For the text-containing cell, return its midpoint in (X, Y) coordinate format. 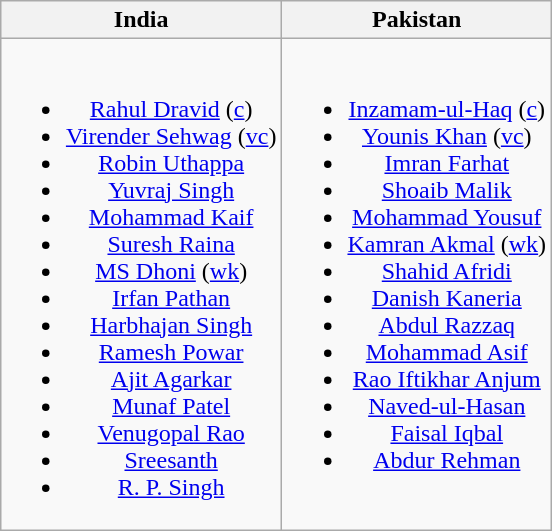
Pakistan (417, 20)
India (141, 20)
